Extract the (x, y) coordinate from the center of the cell holding the provided text.  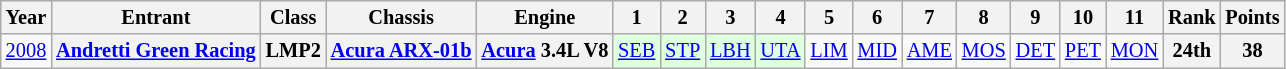
2 (682, 17)
AME (930, 51)
11 (1134, 17)
Chassis (402, 17)
10 (1083, 17)
Year (26, 17)
9 (1036, 17)
2008 (26, 51)
3 (730, 17)
MON (1134, 51)
UTA (781, 51)
5 (828, 17)
MID (876, 51)
4 (781, 17)
1 (636, 17)
24th (1192, 51)
6 (876, 17)
Acura 3.4L V8 (544, 51)
SEB (636, 51)
Rank (1192, 17)
Engine (544, 17)
Class (294, 17)
Points (1252, 17)
LIM (828, 51)
DET (1036, 51)
Acura ARX-01b (402, 51)
38 (1252, 51)
PET (1083, 51)
STP (682, 51)
MOS (984, 51)
LMP2 (294, 51)
LBH (730, 51)
7 (930, 17)
Entrant (156, 17)
8 (984, 17)
Andretti Green Racing (156, 51)
